Identify which cell holds the provided text, then report its [x, y] central coordinate. 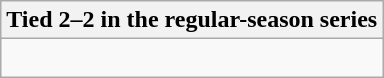
Tied 2–2 in the regular-season series [192, 20]
